Return (X, Y) of the center of cell containing provided text 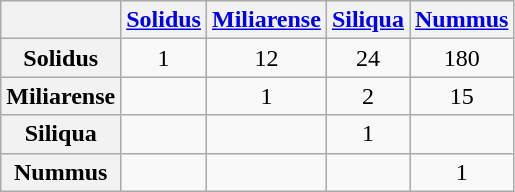
180 (462, 58)
24 (368, 58)
15 (462, 96)
12 (266, 58)
2 (368, 96)
